Capture the cell that displays the provided text and extract its (X, Y) central coordinate. 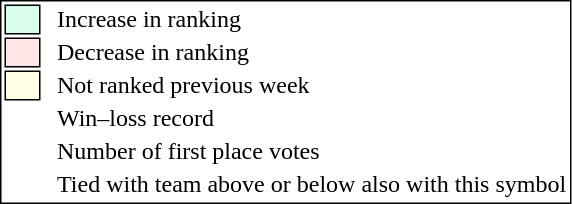
Decrease in ranking (312, 53)
Tied with team above or below also with this symbol (312, 185)
Win–loss record (312, 119)
Not ranked previous week (312, 85)
Increase in ranking (312, 19)
Number of first place votes (312, 151)
